Search for the cell housing the specified text and yield its [X, Y] center coordinate. 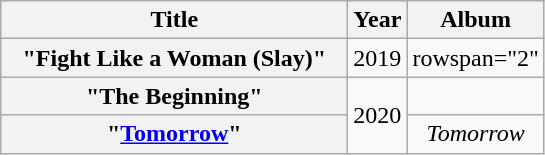
2019 [378, 58]
Tomorrow [476, 134]
"The Beginning" [174, 96]
Album [476, 20]
Year [378, 20]
rowspan="2" [476, 58]
"Tomorrow" [174, 134]
2020 [378, 115]
Title [174, 20]
"Fight Like a Woman (Slay)" [174, 58]
